From the cell containing the given text, extract its center point as (x, y) coordinate. 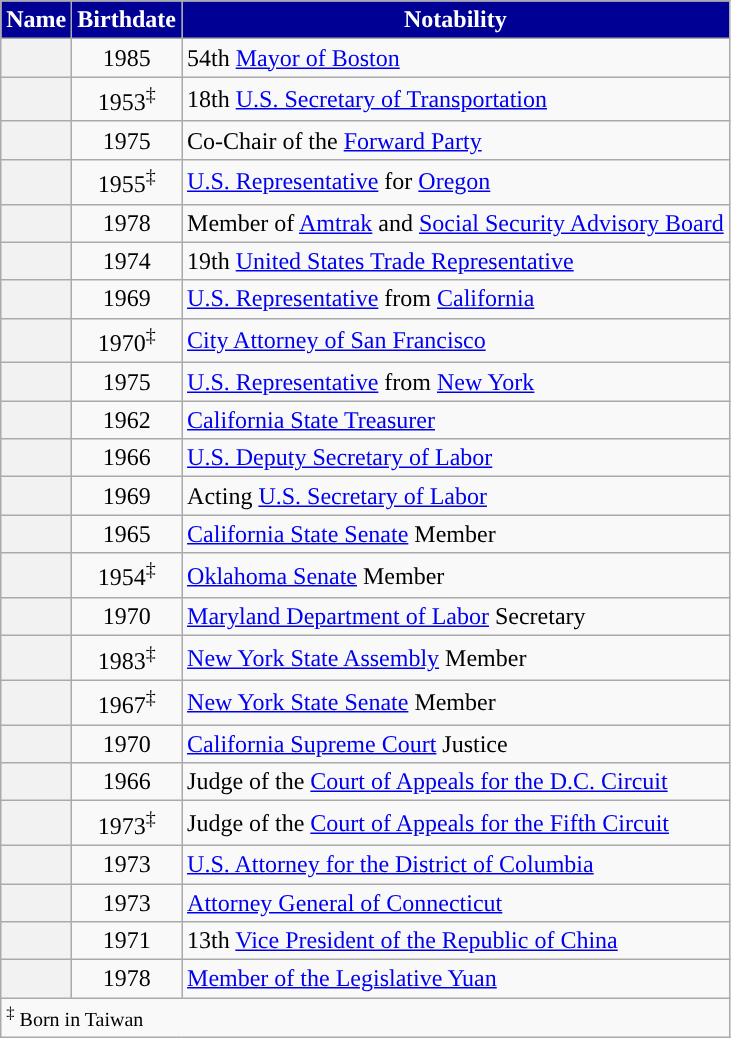
U.S. Representative from New York (456, 382)
1967‡ (127, 702)
13th Vice President of the Republic of China (456, 941)
1985 (127, 58)
New York State Senate Member (456, 702)
U.S. Representative from California (456, 299)
New York State Assembly Member (456, 658)
1974 (127, 261)
Attorney General of Connecticut (456, 903)
Oklahoma Senate Member (456, 576)
1983‡ (127, 658)
1955‡ (127, 182)
1970‡ (127, 340)
Member of the Legislative Yuan (456, 979)
Birthdate (127, 20)
19th United States Trade Representative (456, 261)
Acting U.S. Secretary of Labor (456, 496)
California State Senate Member (456, 534)
1953‡ (127, 100)
City Attorney of San Francisco (456, 340)
Judge of the Court of Appeals for the Fifth Circuit (456, 824)
1962 (127, 420)
Judge of the Court of Appeals for the D.C. Circuit (456, 782)
Notability (456, 20)
1973‡ (127, 824)
U.S. Representative for Oregon (456, 182)
54th Mayor of Boston (456, 58)
Co-Chair of the Forward Party (456, 140)
California State Treasurer (456, 420)
U.S. Attorney for the District of Columbia (456, 865)
U.S. Deputy Secretary of Labor (456, 458)
California Supreme Court Justice (456, 744)
Name (36, 20)
1971 (127, 941)
1954‡ (127, 576)
1965 (127, 534)
‡ Born in Taiwan (365, 1018)
Maryland Department of Labor Secretary (456, 617)
Member of Amtrak and Social Security Advisory Board (456, 223)
18th U.S. Secretary of Transportation (456, 100)
